Pinpoint the cell where the given text exists, returning its (X, Y) midpoint coordinate. 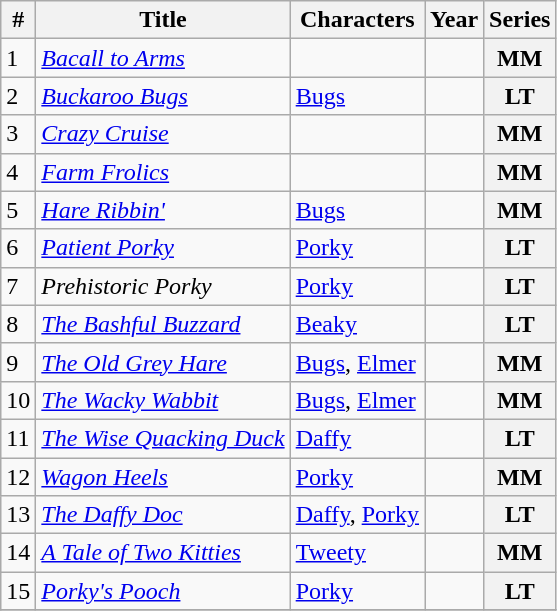
The Old Grey Hare (163, 362)
Title (163, 20)
12 (18, 477)
5 (18, 210)
11 (18, 438)
Hare Ribbin' (163, 210)
# (18, 20)
Farm Frolics (163, 172)
Buckaroo Bugs (163, 96)
Crazy Cruise (163, 134)
Year (454, 20)
A Tale of Two Kitties (163, 553)
The Bashful Buzzard (163, 324)
Series (520, 20)
Porky's Pooch (163, 591)
2 (18, 96)
Bacall to Arms (163, 58)
13 (18, 515)
Beaky (357, 324)
9 (18, 362)
Daffy, Porky (357, 515)
Patient Porky (163, 248)
Tweety (357, 553)
Daffy (357, 438)
8 (18, 324)
4 (18, 172)
10 (18, 400)
14 (18, 553)
Wagon Heels (163, 477)
Prehistoric Porky (163, 286)
3 (18, 134)
The Wacky Wabbit (163, 400)
15 (18, 591)
6 (18, 248)
7 (18, 286)
Characters (357, 20)
1 (18, 58)
The Daffy Doc (163, 515)
The Wise Quacking Duck (163, 438)
